Search for the cell housing the specified text and yield its [x, y] center coordinate. 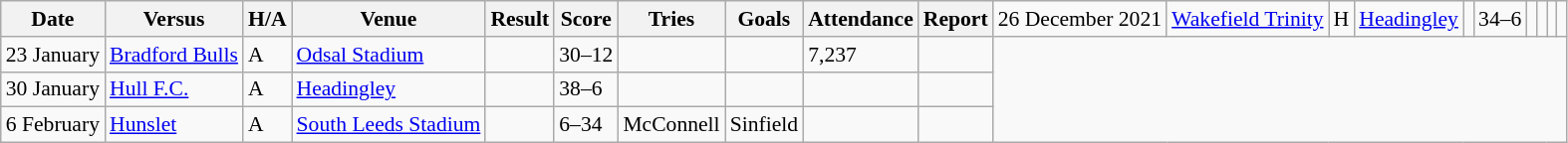
Score [586, 19]
H/A [267, 19]
Date [53, 19]
6–34 [586, 125]
Result [520, 19]
Versus [173, 19]
Sinfield [764, 125]
Bradford Bulls [173, 55]
34–6 [1500, 19]
Odsal Stadium [389, 55]
Report [956, 19]
30 January [53, 89]
38–6 [586, 89]
23 January [53, 55]
7,237 [861, 55]
Wakefield Trinity [1247, 19]
Tries [671, 19]
26 December 2021 [1080, 19]
Attendance [861, 19]
Hunslet [173, 125]
30–12 [586, 55]
H [1342, 19]
Hull F.C. [173, 89]
McConnell [671, 125]
Venue [389, 19]
Goals [764, 19]
6 February [53, 125]
South Leeds Stadium [389, 125]
